Capture the cell that displays the provided text and extract its (x, y) central coordinate. 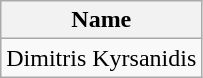
Dimitris Kyrsanidis (102, 58)
Name (102, 20)
